Detect which cell encompasses the target text, then output its (X, Y) center coordinate. 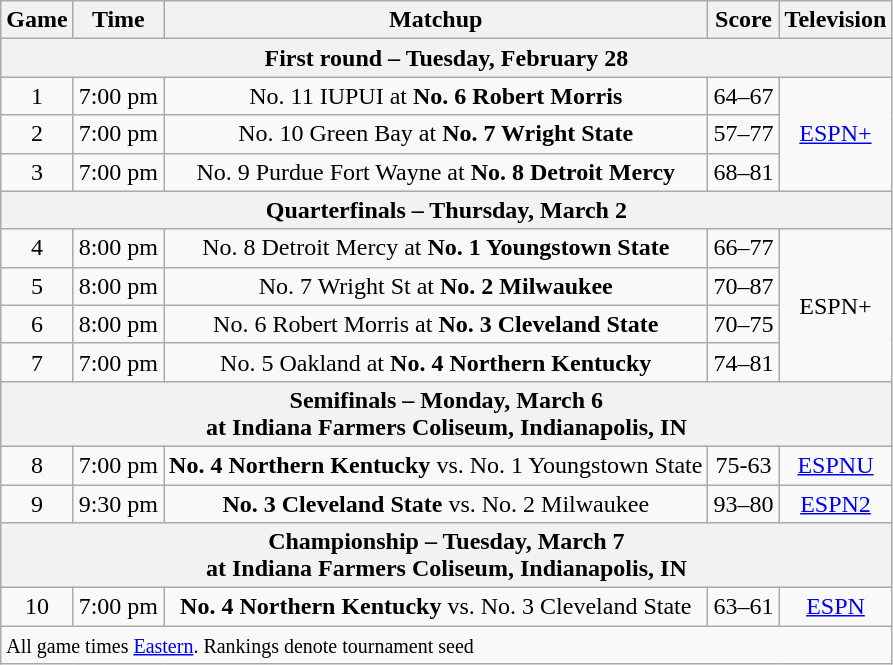
8 (37, 465)
6 (37, 324)
No. 6 Robert Morris at No. 3 Cleveland State (436, 324)
ESPN (836, 607)
No. 10 Green Bay at No. 7 Wright State (436, 134)
3 (37, 172)
9:30 pm (118, 503)
66–77 (744, 248)
No. 11 IUPUI at No. 6 Robert Morris (436, 96)
74–81 (744, 362)
5 (37, 286)
Time (118, 20)
Quarterfinals – Thursday, March 2 (446, 210)
75-63 (744, 465)
ESPN2 (836, 503)
93–80 (744, 503)
No. 3 Cleveland State vs. No. 2 Milwaukee (436, 503)
Championship – Tuesday, March 7at Indiana Farmers Coliseum, Indianapolis, IN (446, 556)
64–67 (744, 96)
Game (37, 20)
10 (37, 607)
70–75 (744, 324)
First round – Tuesday, February 28 (446, 58)
2 (37, 134)
No. 8 Detroit Mercy at No. 1 Youngstown State (436, 248)
Semifinals – Monday, March 6at Indiana Farmers Coliseum, Indianapolis, IN (446, 414)
No. 4 Northern Kentucky vs. No. 3 Cleveland State (436, 607)
68–81 (744, 172)
63–61 (744, 607)
Score (744, 20)
57–77 (744, 134)
No. 7 Wright St at No. 2 Milwaukee (436, 286)
All game times Eastern. Rankings denote tournament seed (446, 645)
4 (37, 248)
ESPNU (836, 465)
No. 9 Purdue Fort Wayne at No. 8 Detroit Mercy (436, 172)
Television (836, 20)
70–87 (744, 286)
7 (37, 362)
No. 4 Northern Kentucky vs. No. 1 Youngstown State (436, 465)
1 (37, 96)
No. 5 Oakland at No. 4 Northern Kentucky (436, 362)
9 (37, 503)
Matchup (436, 20)
